Identify which cell holds the provided text, then report its (x, y) central coordinate. 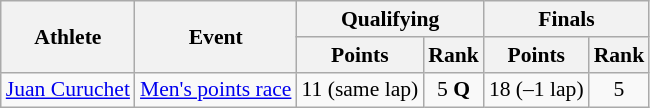
11 (same lap) (360, 90)
Juan Curuchet (68, 90)
18 (–1 lap) (536, 90)
5 Q (454, 90)
5 (620, 90)
Men's points race (216, 90)
Qualifying (390, 19)
Finals (566, 19)
Athlete (68, 36)
Event (216, 36)
